For the text-containing cell, return its midpoint in [X, Y] coordinate format. 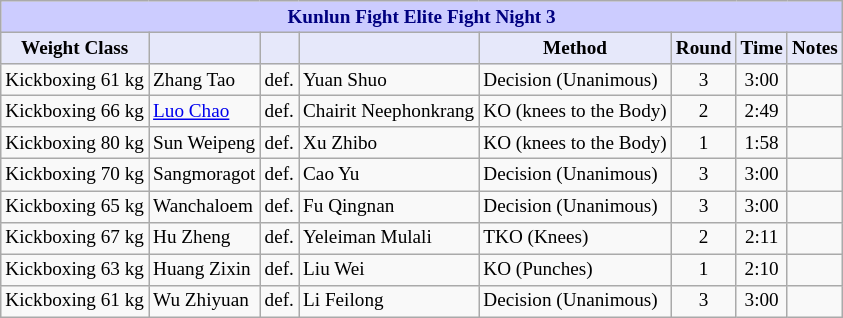
Kickboxing 70 kg [75, 175]
Fu Qingnan [388, 206]
Method [576, 48]
Xu Zhibo [388, 143]
Kickboxing 80 kg [75, 143]
Li Feilong [388, 301]
Round [704, 48]
Wanchaloem [205, 206]
Kunlun Fight Elite Fight Night 3 [422, 17]
Sangmoragot [205, 175]
Sun Weipeng [205, 143]
Yeleiman Mulali [388, 238]
Liu Wei [388, 270]
Chairit Neephonkrang [388, 111]
Luo Chao [205, 111]
Wu Zhiyuan [205, 301]
1:58 [762, 143]
Kickboxing 66 kg [75, 111]
Notes [814, 48]
Weight Class [75, 48]
KO (Punches) [576, 270]
Hu Zheng [205, 238]
Cao Yu [388, 175]
Time [762, 48]
TKO (Knees) [576, 238]
Kickboxing 63 kg [75, 270]
2:11 [762, 238]
Yuan Shuo [388, 80]
Huang Zixin [205, 270]
Zhang Tao [205, 80]
Kickboxing 67 kg [75, 238]
Kickboxing 65 kg [75, 206]
2:10 [762, 270]
2:49 [762, 111]
